Pinpoint the cell where the given text exists, returning its [X, Y] midpoint coordinate. 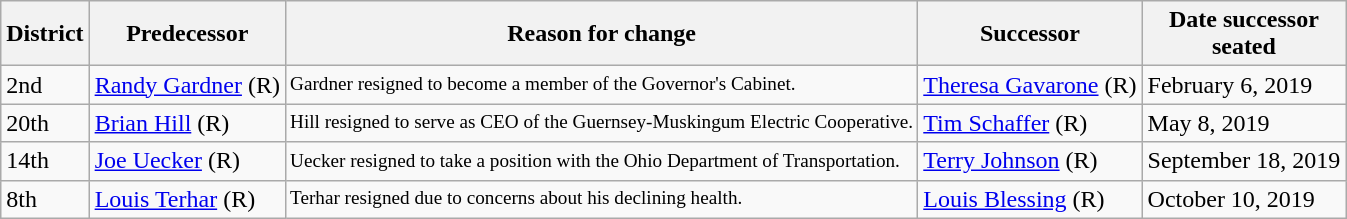
Brian Hill (R) [187, 123]
Theresa Gavarone (R) [1030, 85]
September 18, 2019 [1244, 161]
Hill resigned to serve as CEO of the Guernsey-Muskingum Electric Cooperative. [601, 123]
May 8, 2019 [1244, 123]
Louis Blessing (R) [1030, 199]
Uecker resigned to take a position with the Ohio Department of Transportation. [601, 161]
2nd [45, 85]
Successor [1030, 34]
Gardner resigned to become a member of the Governor's Cabinet. [601, 85]
Date successorseated [1244, 34]
February 6, 2019 [1244, 85]
District [45, 34]
Randy Gardner (R) [187, 85]
Predecessor [187, 34]
Terhar resigned due to concerns about his declining health. [601, 199]
Reason for change [601, 34]
Tim Schaffer (R) [1030, 123]
Louis Terhar (R) [187, 199]
Joe Uecker (R) [187, 161]
October 10, 2019 [1244, 199]
14th [45, 161]
20th [45, 123]
Terry Johnson (R) [1030, 161]
8th [45, 199]
